For the text-containing cell, return its midpoint in (X, Y) coordinate format. 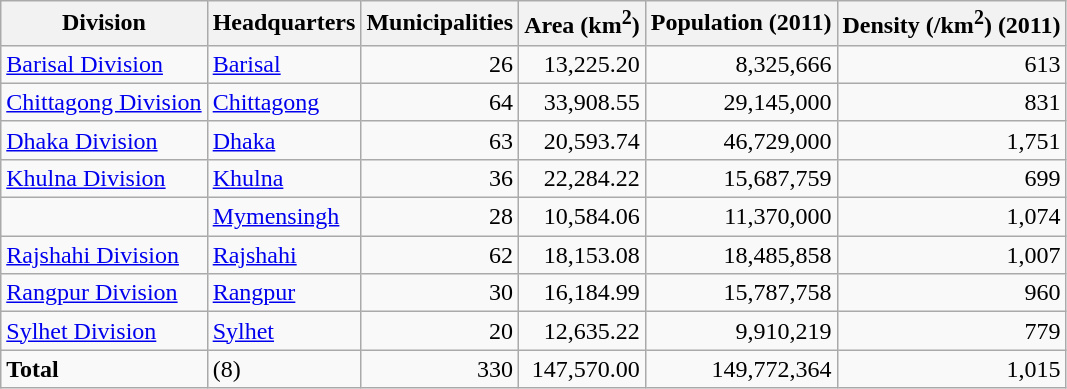
11,370,000 (741, 217)
Barisal Division (104, 64)
Khulna Division (104, 178)
20 (440, 331)
Total (104, 369)
15,687,759 (741, 178)
9,910,219 (741, 331)
20,593.74 (582, 140)
1,015 (952, 369)
1,007 (952, 255)
330 (440, 369)
18,153.08 (582, 255)
147,570.00 (582, 369)
30 (440, 293)
(8) (284, 369)
Barisal (284, 64)
149,772,364 (741, 369)
16,184.99 (582, 293)
Density (/km2) (2011) (952, 24)
Rajshahi (284, 255)
831 (952, 102)
Rajshahi Division (104, 255)
12,635.22 (582, 331)
Chittagong Division (104, 102)
Mymensingh (284, 217)
10,584.06 (582, 217)
Dhaka (284, 140)
1,751 (952, 140)
29,145,000 (741, 102)
699 (952, 178)
Municipalities (440, 24)
8,325,666 (741, 64)
26 (440, 64)
Chittagong (284, 102)
22,284.22 (582, 178)
18,485,858 (741, 255)
Rangpur (284, 293)
28 (440, 217)
36 (440, 178)
13,225.20 (582, 64)
63 (440, 140)
779 (952, 331)
Area (km2) (582, 24)
Rangpur Division (104, 293)
Khulna (284, 178)
1,074 (952, 217)
Headquarters (284, 24)
46,729,000 (741, 140)
15,787,758 (741, 293)
64 (440, 102)
62 (440, 255)
960 (952, 293)
Sylhet (284, 331)
33,908.55 (582, 102)
Population (2011) (741, 24)
613 (952, 64)
Sylhet Division (104, 331)
Division (104, 24)
Dhaka Division (104, 140)
